Capture the cell that displays the provided text and extract its (X, Y) central coordinate. 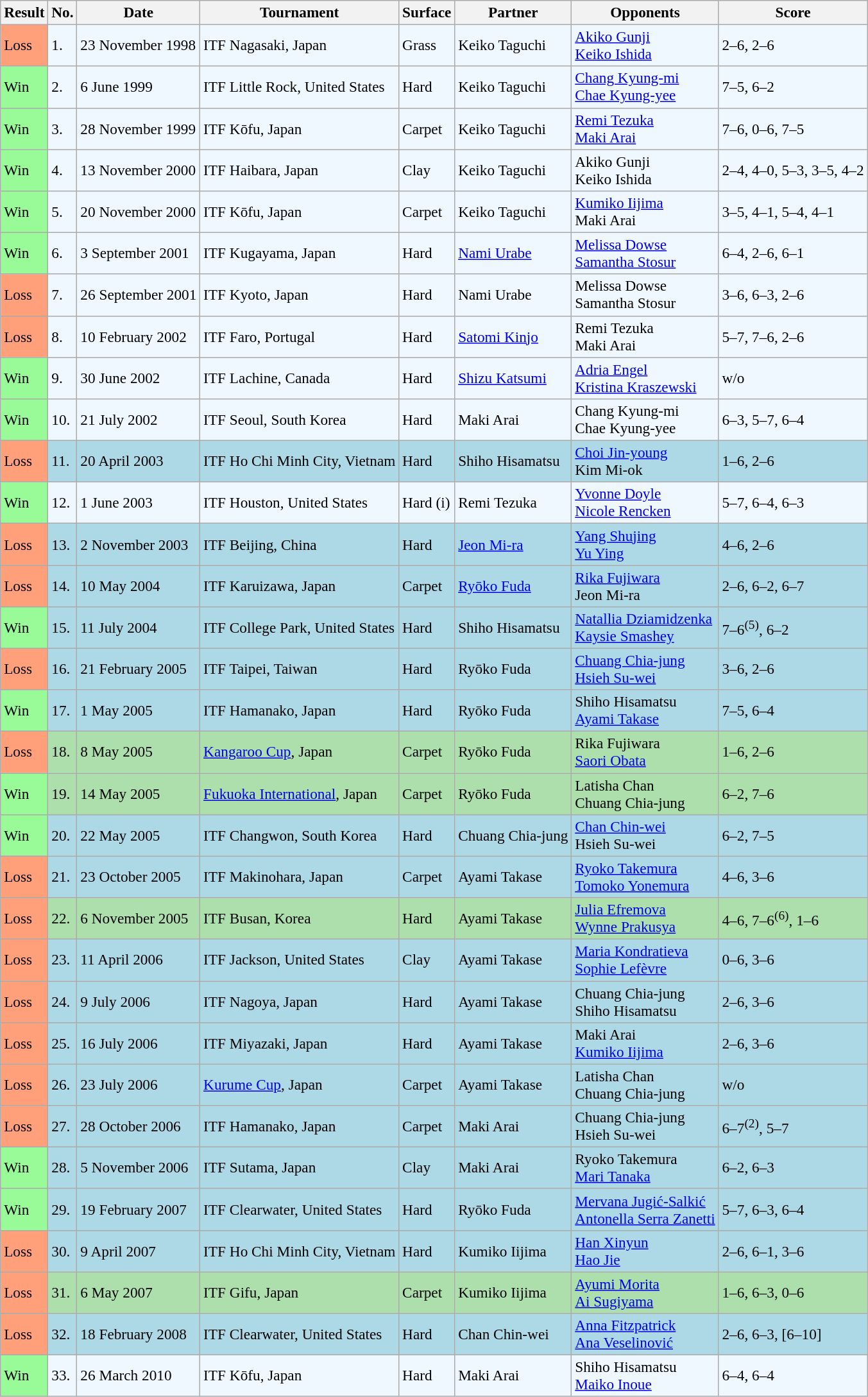
32. (63, 1333)
6–2, 7–6 (793, 793)
Opponents (645, 12)
Mervana Jugić-Salkić Antonella Serra Zanetti (645, 1209)
Date (139, 12)
15. (63, 628)
20. (63, 836)
4–6, 7–6(6), 1–6 (793, 918)
6–7(2), 5–7 (793, 1126)
Chuang Chia-jung Shiho Hisamatsu (645, 1001)
16 July 2006 (139, 1043)
1 June 2003 (139, 503)
Chan Chin-wei (513, 1333)
22 May 2005 (139, 836)
1. (63, 45)
11 July 2004 (139, 628)
2–6, 6–3, [6–10] (793, 1333)
ITF Faro, Portugal (300, 336)
2–4, 4–0, 5–3, 3–5, 4–2 (793, 169)
21 February 2005 (139, 669)
Natallia Dziamidzenka Kaysie Smashey (645, 628)
11. (63, 461)
Chan Chin-wei Hsieh Su-wei (645, 836)
ITF Jackson, United States (300, 960)
1–6, 6–3, 0–6 (793, 1292)
4–6, 3–6 (793, 877)
30 June 2002 (139, 377)
8. (63, 336)
7–5, 6–2 (793, 87)
8 May 2005 (139, 752)
Ryoko Takemura Tomoko Yonemura (645, 877)
ITF Taipei, Taiwan (300, 669)
14 May 2005 (139, 793)
Score (793, 12)
Chuang Chia-jung (513, 836)
ITF College Park, United States (300, 628)
2–6, 6–1, 3–6 (793, 1251)
ITF Kugayama, Japan (300, 253)
27. (63, 1126)
3–5, 4–1, 5–4, 4–1 (793, 212)
23 October 2005 (139, 877)
19. (63, 793)
23. (63, 960)
6 June 1999 (139, 87)
Shiho Hisamatsu Maiko Inoue (645, 1376)
Kangaroo Cup, Japan (300, 752)
2–6, 2–6 (793, 45)
ITF Kyoto, Japan (300, 295)
3 September 2001 (139, 253)
Adria Engel Kristina Kraszewski (645, 377)
ITF Changwon, South Korea (300, 836)
Choi Jin-young Kim Mi-ok (645, 461)
Yvonne Doyle Nicole Rencken (645, 503)
Han Xinyun Hao Jie (645, 1251)
23 November 1998 (139, 45)
7–5, 6–4 (793, 711)
6–2, 6–3 (793, 1168)
4–6, 2–6 (793, 544)
ITF Busan, Korea (300, 918)
22. (63, 918)
Kumiko Iijima Maki Arai (645, 212)
0–6, 3–6 (793, 960)
23 July 2006 (139, 1084)
Partner (513, 12)
Anna Fitzpatrick Ana Veselinović (645, 1333)
Fukuoka International, Japan (300, 793)
ITF Nagasaki, Japan (300, 45)
31. (63, 1292)
Maria Kondratieva Sophie Lefèvre (645, 960)
2–6, 6–2, 6–7 (793, 585)
11 April 2006 (139, 960)
30. (63, 1251)
ITF Haibara, Japan (300, 169)
3–6, 2–6 (793, 669)
10. (63, 420)
29. (63, 1209)
17. (63, 711)
Ryoko Takemura Mari Tanaka (645, 1168)
ITF Nagoya, Japan (300, 1001)
Ayumi Morita Ai Sugiyama (645, 1292)
28 November 1999 (139, 128)
No. (63, 12)
13 November 2000 (139, 169)
6 May 2007 (139, 1292)
10 May 2004 (139, 585)
Grass (427, 45)
7–6(5), 6–2 (793, 628)
16. (63, 669)
Rika Fujiwara Saori Obata (645, 752)
7. (63, 295)
3–6, 6–3, 2–6 (793, 295)
2. (63, 87)
ITF Lachine, Canada (300, 377)
ITF Houston, United States (300, 503)
Tournament (300, 12)
5–7, 7–6, 2–6 (793, 336)
Surface (427, 12)
6 November 2005 (139, 918)
Yang Shujing Yu Ying (645, 544)
ITF Sutama, Japan (300, 1168)
6. (63, 253)
Satomi Kinjo (513, 336)
ITF Gifu, Japan (300, 1292)
9 April 2007 (139, 1251)
28 October 2006 (139, 1126)
5. (63, 212)
18. (63, 752)
26 September 2001 (139, 295)
Shiho Hisamatsu Ayami Takase (645, 711)
5–7, 6–4, 6–3 (793, 503)
18 February 2008 (139, 1333)
19 February 2007 (139, 1209)
14. (63, 585)
26 March 2010 (139, 1376)
24. (63, 1001)
6–2, 7–5 (793, 836)
6–4, 6–4 (793, 1376)
Hard (i) (427, 503)
ITF Karuizawa, Japan (300, 585)
6–4, 2–6, 6–1 (793, 253)
Jeon Mi-ra (513, 544)
ITF Miyazaki, Japan (300, 1043)
1 May 2005 (139, 711)
Shizu Katsumi (513, 377)
3. (63, 128)
Result (24, 12)
13. (63, 544)
ITF Seoul, South Korea (300, 420)
7–6, 0–6, 7–5 (793, 128)
ITF Beijing, China (300, 544)
26. (63, 1084)
2 November 2003 (139, 544)
9 July 2006 (139, 1001)
ITF Little Rock, United States (300, 87)
Kurume Cup, Japan (300, 1084)
Remi Tezuka (513, 503)
4. (63, 169)
21. (63, 877)
33. (63, 1376)
Julia Efremova Wynne Prakusya (645, 918)
20 November 2000 (139, 212)
6–3, 5–7, 6–4 (793, 420)
ITF Makinohara, Japan (300, 877)
10 February 2002 (139, 336)
5 November 2006 (139, 1168)
5–7, 6–3, 6–4 (793, 1209)
20 April 2003 (139, 461)
Rika Fujiwara Jeon Mi-ra (645, 585)
25. (63, 1043)
12. (63, 503)
28. (63, 1168)
Maki Arai Kumiko Iijima (645, 1043)
21 July 2002 (139, 420)
9. (63, 377)
